Capture the cell that displays the provided text and extract its [x, y] central coordinate. 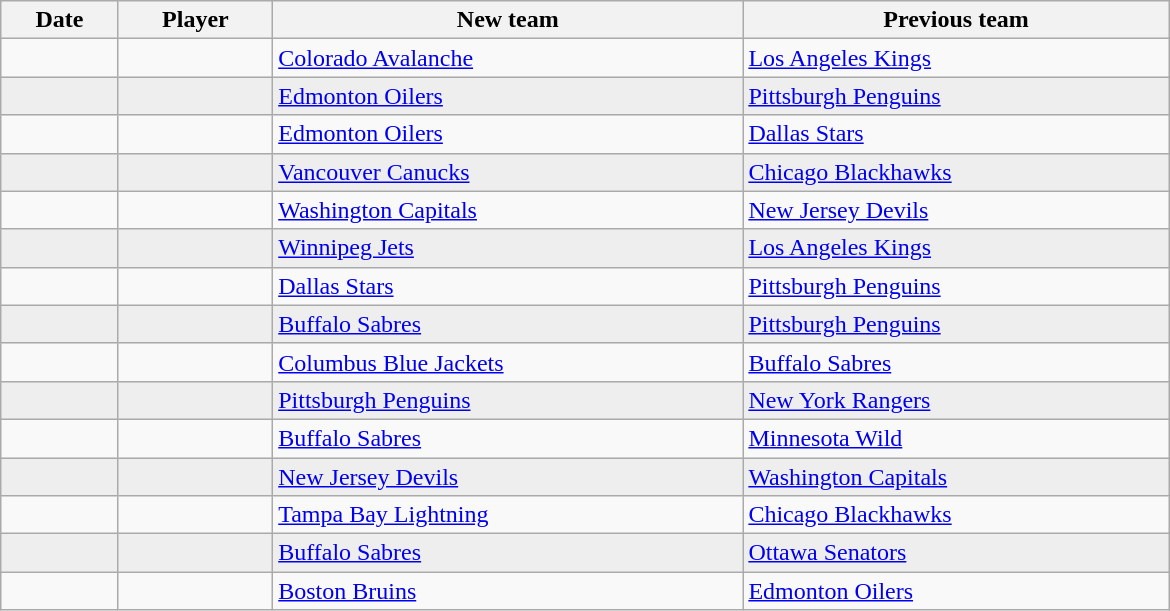
Previous team [956, 20]
Columbus Blue Jackets [508, 362]
New team [508, 20]
Ottawa Senators [956, 553]
Boston Bruins [508, 591]
Date [60, 20]
Vancouver Canucks [508, 172]
Minnesota Wild [956, 438]
New York Rangers [956, 400]
Winnipeg Jets [508, 248]
Colorado Avalanche [508, 58]
Player [196, 20]
Tampa Bay Lightning [508, 515]
